Identify which cell holds the provided text, then report its [x, y] central coordinate. 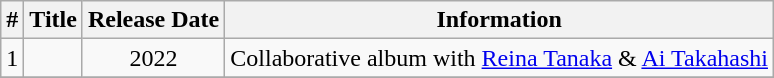
Collaborative album with Reina Tanaka & Ai Takahashi [500, 58]
1 [12, 58]
Title [54, 20]
# [12, 20]
2022 [153, 58]
Release Date [153, 20]
Information [500, 20]
